Locate the cell with the specified text and output its (X, Y) center coordinate. 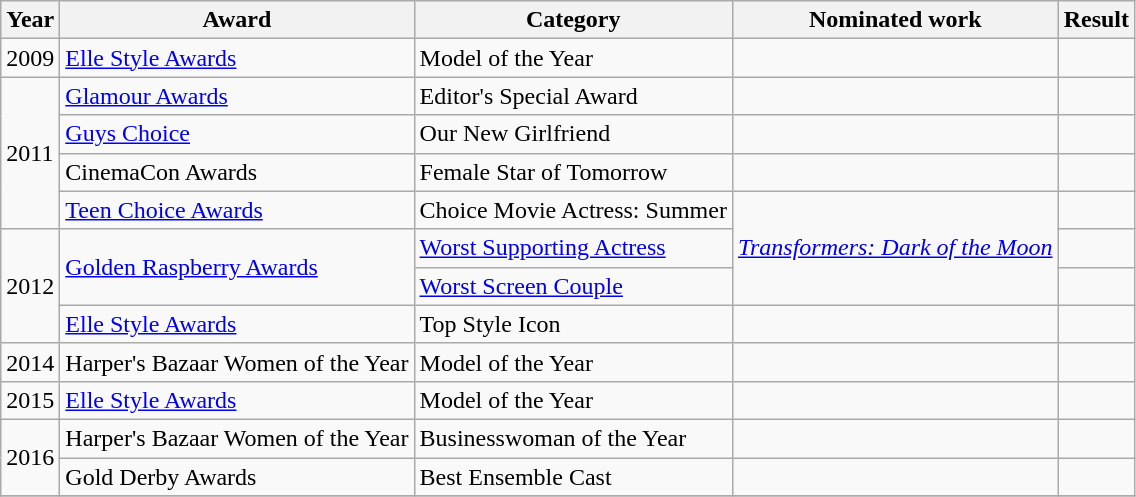
Award (237, 20)
Best Ensemble Cast (573, 477)
Guys Choice (237, 134)
2015 (30, 400)
Gold Derby Awards (237, 477)
Year (30, 20)
Editor's Special Award (573, 96)
CinemaCon Awards (237, 172)
Worst Supporting Actress (573, 248)
Result (1096, 20)
Golden Raspberry Awards (237, 267)
2014 (30, 362)
2009 (30, 58)
Category (573, 20)
Transformers: Dark of the Moon (895, 248)
Female Star of Tomorrow (573, 172)
Nominated work (895, 20)
2011 (30, 153)
Businesswoman of the Year (573, 438)
Top Style Icon (573, 324)
2016 (30, 457)
2012 (30, 286)
Glamour Awards (237, 96)
Choice Movie Actress: Summer (573, 210)
Worst Screen Couple (573, 286)
Our New Girlfriend (573, 134)
Teen Choice Awards (237, 210)
